For the text-containing cell, return its midpoint in [X, Y] coordinate format. 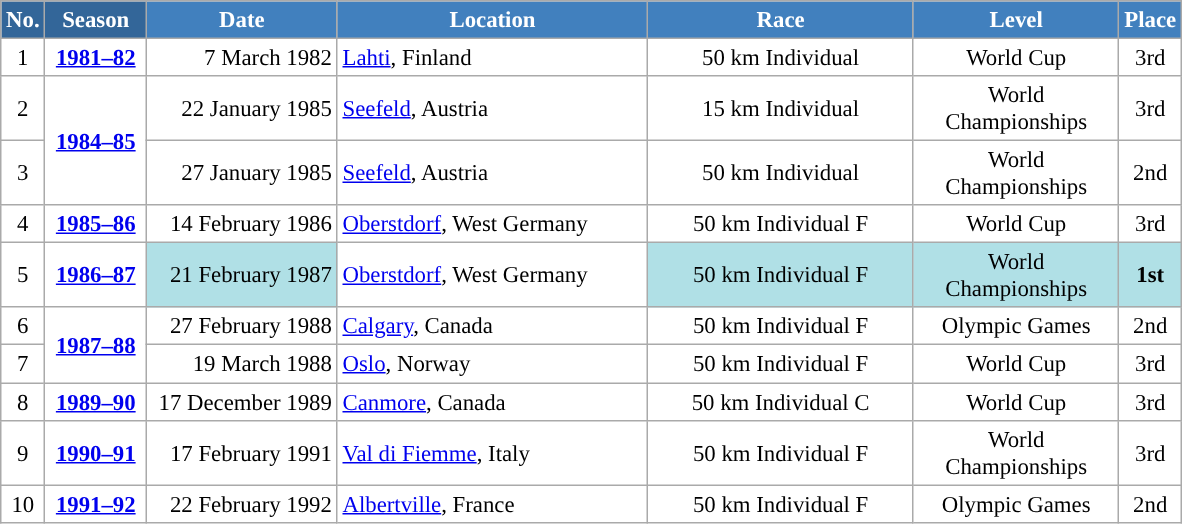
22 February 1992 [242, 504]
Calgary, Canada [492, 327]
Place [1150, 20]
1987–88 [96, 346]
50 km Individual C [781, 402]
No. [23, 20]
22 January 1985 [242, 108]
17 December 1989 [242, 402]
Location [492, 20]
Val di Fiemme, Italy [492, 452]
15 km Individual [781, 108]
9 [23, 452]
Canmore, Canada [492, 402]
1984–85 [96, 140]
8 [23, 402]
27 January 1985 [242, 174]
7 March 1982 [242, 58]
Albertville, France [492, 504]
27 February 1988 [242, 327]
1985–86 [96, 224]
Oslo, Norway [492, 364]
3 [23, 174]
17 February 1991 [242, 452]
5 [23, 276]
Race [781, 20]
4 [23, 224]
2 [23, 108]
1990–91 [96, 452]
Season [96, 20]
1989–90 [96, 402]
7 [23, 364]
1986–87 [96, 276]
10 [23, 504]
19 March 1988 [242, 364]
Lahti, Finland [492, 58]
1st [1150, 276]
Level [1016, 20]
1 [23, 58]
1991–92 [96, 504]
6 [23, 327]
1981–82 [96, 58]
Date [242, 20]
21 February 1987 [242, 276]
14 February 1986 [242, 224]
